Find where the given text appears and provide that cell's center as [x, y] coordinate. 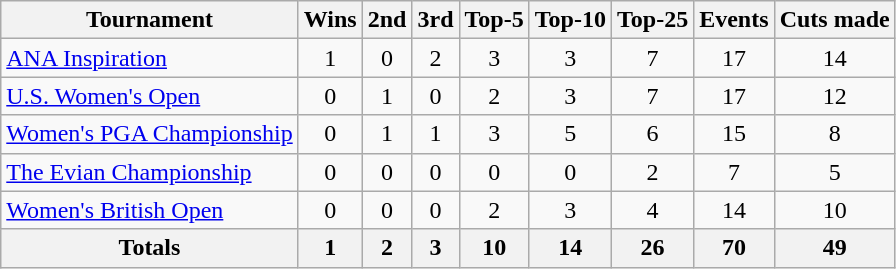
3rd [436, 20]
Wins [330, 20]
Women's PGA Championship [150, 134]
Top-5 [494, 20]
70 [734, 248]
The Evian Championship [150, 172]
Women's British Open [150, 210]
8 [834, 134]
Top-25 [652, 20]
Totals [150, 248]
6 [652, 134]
Top-10 [570, 20]
15 [734, 134]
26 [652, 248]
Tournament [150, 20]
4 [652, 210]
Events [734, 20]
12 [834, 96]
Cuts made [834, 20]
49 [834, 248]
U.S. Women's Open [150, 96]
2nd [387, 20]
ANA Inspiration [150, 58]
